Extract the [X, Y] coordinate from the center of the cell holding the provided text.  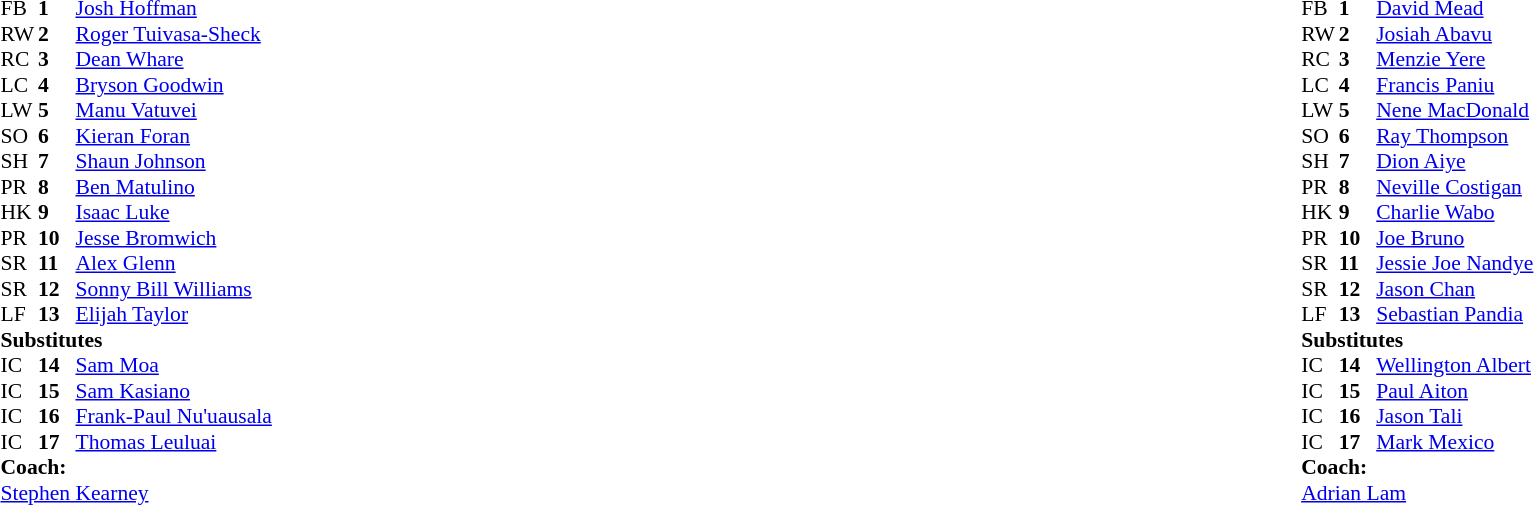
Ray Thompson [1454, 136]
Roger Tuivasa-Sheck [174, 34]
Jason Chan [1454, 289]
Shaun Johnson [174, 161]
Sebastian Pandia [1454, 315]
Dion Aiye [1454, 161]
Frank-Paul Nu'uausala [174, 417]
Isaac Luke [174, 213]
Paul Aiton [1454, 391]
Charlie Wabo [1454, 213]
Sonny Bill Williams [174, 289]
Alex Glenn [174, 263]
Josiah Abavu [1454, 34]
Neville Costigan [1454, 187]
Jason Tali [1454, 417]
Nene MacDonald [1454, 111]
Bryson Goodwin [174, 85]
Menzie Yere [1454, 59]
Joe Bruno [1454, 238]
Sam Kasiano [174, 391]
Jessie Joe Nandye [1454, 263]
Manu Vatuvei [174, 111]
Wellington Albert [1454, 365]
Ben Matulino [174, 187]
Dean Whare [174, 59]
Thomas Leuluai [174, 442]
Elijah Taylor [174, 315]
Kieran Foran [174, 136]
Francis Paniu [1454, 85]
Sam Moa [174, 365]
Jesse Bromwich [174, 238]
Mark Mexico [1454, 442]
